Pinpoint the cell where the given text exists, returning its [x, y] midpoint coordinate. 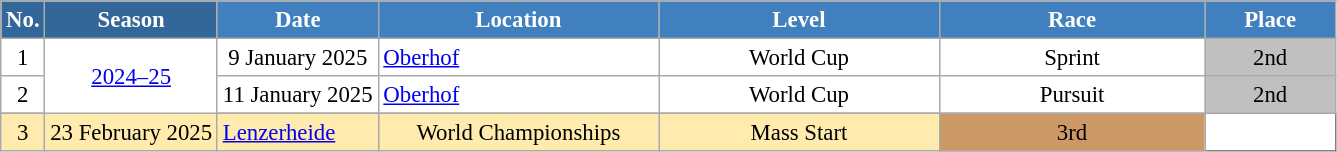
2024–25 [132, 76]
No. [23, 20]
World Championships [518, 133]
Mass Start [800, 133]
Race [1072, 20]
3 [23, 133]
1 [23, 58]
23 February 2025 [132, 133]
3rd [1072, 133]
11 January 2025 [298, 95]
Lenzerheide [298, 133]
Level [800, 20]
9 January 2025 [298, 58]
2 [23, 95]
Season [132, 20]
Location [518, 20]
Date [298, 20]
Place [1270, 20]
Pursuit [1072, 95]
Sprint [1072, 58]
